Locate the cell with the specified text and output its [x, y] center coordinate. 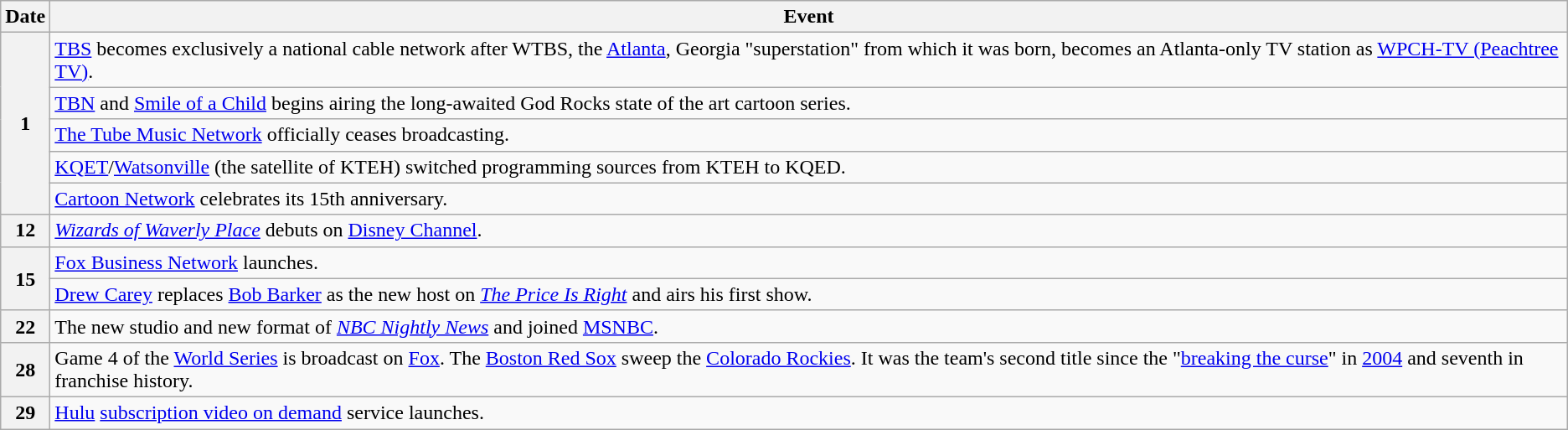
1 [25, 124]
12 [25, 231]
Fox Business Network launches. [809, 262]
Hulu subscription video on demand service launches. [809, 412]
The Tube Music Network officially ceases broadcasting. [809, 135]
29 [25, 412]
Drew Carey replaces Bob Barker as the new host on The Price Is Right and airs his first show. [809, 294]
KQET/Watsonville (the satellite of KTEH) switched programming sources from KTEH to KQED. [809, 167]
Date [25, 17]
Cartoon Network celebrates its 15th anniversary. [809, 199]
TBN and Smile of a Child begins airing the long-awaited God Rocks state of the art cartoon series. [809, 103]
Wizards of Waverly Place debuts on Disney Channel. [809, 231]
22 [25, 326]
28 [25, 369]
The new studio and new format of NBC Nightly News and joined MSNBC. [809, 326]
Event [809, 17]
15 [25, 278]
